Provide the [x, y] coordinate of the cell's center where the given text is located.  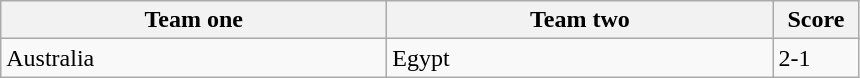
Team one [194, 20]
Egypt [580, 58]
Score [816, 20]
2-1 [816, 58]
Australia [194, 58]
Team two [580, 20]
